Scan for the cell matching the given text and deliver its (x, y) coordinate at center. 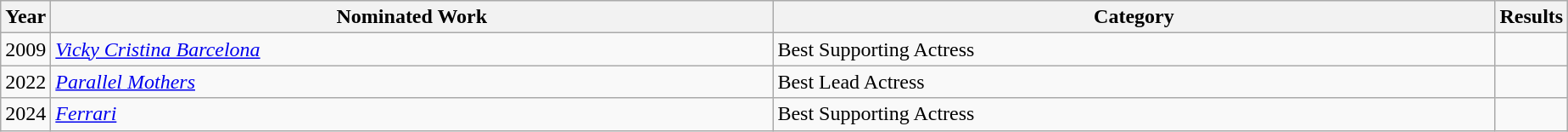
Category (1134, 17)
2022 (25, 82)
Ferrari (412, 114)
Year (25, 17)
Best Lead Actress (1134, 82)
Nominated Work (412, 17)
Vicky Cristina Barcelona (412, 49)
2009 (25, 49)
Results (1532, 17)
2024 (25, 114)
Parallel Mothers (412, 82)
